Scan for the cell matching the given text and deliver its [X, Y] coordinate at center. 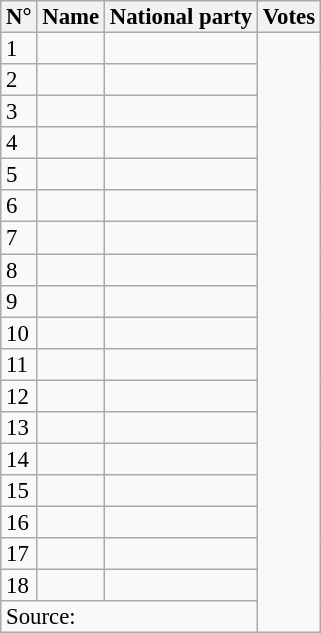
1 [19, 49]
N° [19, 17]
10 [19, 333]
12 [19, 396]
11 [19, 364]
6 [19, 206]
15 [19, 491]
3 [19, 112]
2 [19, 80]
8 [19, 270]
16 [19, 522]
Votes [288, 17]
5 [19, 175]
4 [19, 143]
9 [19, 301]
14 [19, 459]
17 [19, 554]
7 [19, 238]
13 [19, 428]
18 [19, 586]
Name [71, 17]
National party [180, 17]
Source: [130, 617]
